Provide the (X, Y) coordinate of the cell's center where the given text is located.  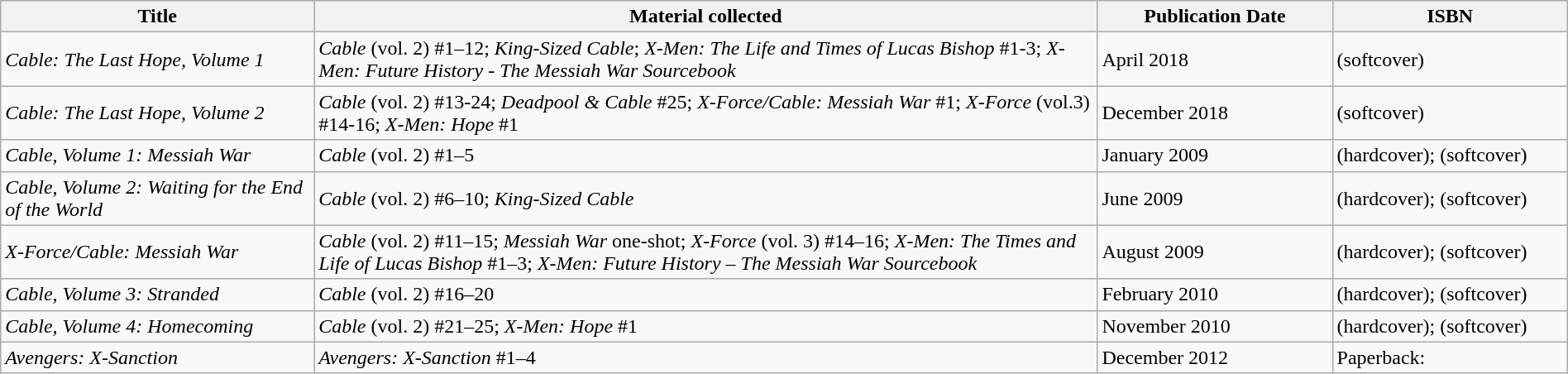
August 2009 (1215, 252)
Cable, Volume 1: Messiah War (157, 156)
Avengers: X-Sanction (157, 357)
Paperback: (1450, 357)
November 2010 (1215, 326)
Cable (vol. 2) #21–25; X-Men: Hope #1 (706, 326)
X-Force/Cable: Messiah War (157, 252)
Cable, Volume 4: Homecoming (157, 326)
April 2018 (1215, 60)
Cable (vol. 2) #13-24; Deadpool & Cable #25; X-Force/Cable: Messiah War #1; X-Force (vol.3) #14-16; X-Men: Hope #1 (706, 113)
Cable, Volume 3: Stranded (157, 295)
December 2018 (1215, 113)
June 2009 (1215, 199)
Cable (vol. 2) #16–20 (706, 295)
Material collected (706, 17)
Cable (vol. 2) #6–10; King-Sized Cable (706, 199)
Avengers: X-Sanction #1–4 (706, 357)
Cable (vol. 2) #1–12; King-Sized Cable; X-Men: The Life and Times of Lucas Bishop #1-3; X-Men: Future History - The Messiah War Sourcebook (706, 60)
Cable (vol. 2) #1–5 (706, 156)
Cable: The Last Hope, Volume 1 (157, 60)
Title (157, 17)
December 2012 (1215, 357)
Publication Date (1215, 17)
January 2009 (1215, 156)
February 2010 (1215, 295)
Cable: The Last Hope, Volume 2 (157, 113)
ISBN (1450, 17)
Cable, Volume 2: Waiting for the End of the World (157, 199)
